Return the [x, y] coordinate for the center point of the cell that contains the specified text.  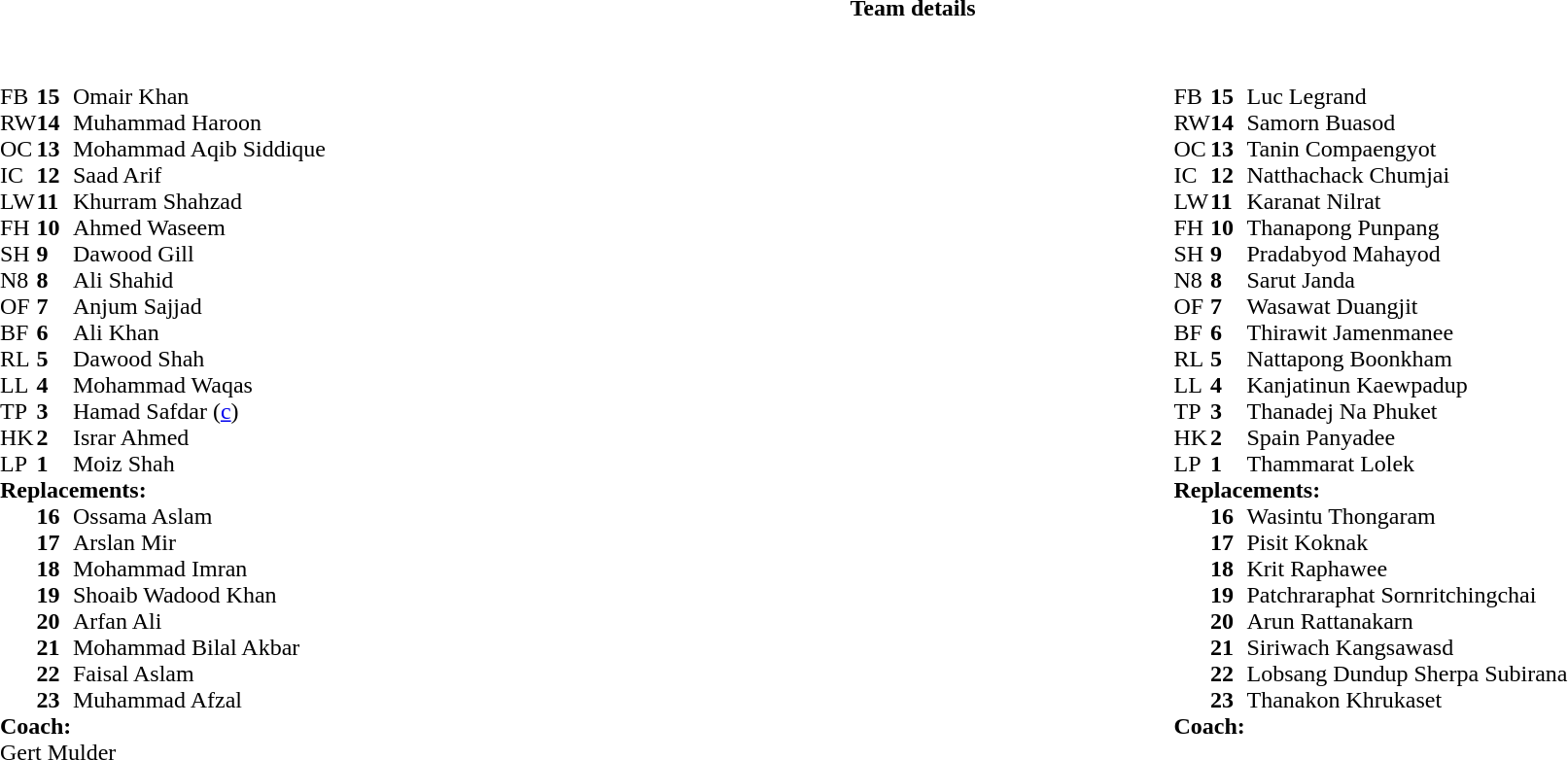
Anjum Sajjad [199, 307]
Sarut Janda [1408, 280]
Pradabyod Mahayod [1408, 255]
Mohammad Aqib Siddique [199, 150]
Arfan Ali [199, 622]
Israr Ahmed [199, 437]
Khurram Shahzad [199, 202]
Samorn Buasod [1408, 122]
Omair Khan [199, 97]
Thanadej Na Phuket [1408, 412]
Mohammad Bilal Akbar [199, 647]
Ali Shahid [199, 280]
Pisit Koknak [1408, 542]
Moiz Shah [199, 465]
Arslan Mir [199, 542]
Thanakon Khrukaset [1408, 700]
Saad Arif [199, 175]
Dawood Shah [199, 360]
Siriwach Kangsawasd [1408, 647]
Mohammad Imran [199, 570]
Shoaib Wadood Khan [199, 595]
Muhammad Haroon [199, 122]
Natthachack Chumjai [1408, 175]
Nattapong Boonkham [1408, 360]
Luc Legrand [1408, 97]
Thirawit Jamenmanee [1408, 332]
Thammarat Lolek [1408, 465]
Ali Khan [199, 332]
Tanin Compaengyot [1408, 150]
Patchraraphat Sornritchingchai [1408, 595]
Dawood Gill [199, 255]
Arun Rattanakarn [1408, 622]
Spain Panyadee [1408, 437]
Faisal Aslam [199, 674]
Hamad Safdar (c) [199, 412]
Kanjatinun Kaewpadup [1408, 385]
Mohammad Waqas [199, 385]
Muhammad Afzal [199, 700]
Wasawat Duangjit [1408, 307]
Wasintu Thongaram [1408, 517]
Ahmed Waseem [199, 227]
Krit Raphawee [1408, 570]
Lobsang Dundup Sherpa Subirana [1408, 674]
Karanat Nilrat [1408, 202]
Thanapong Punpang [1408, 227]
Ossama Aslam [199, 517]
